Detect which cell encompasses the target text, then output its [X, Y] center coordinate. 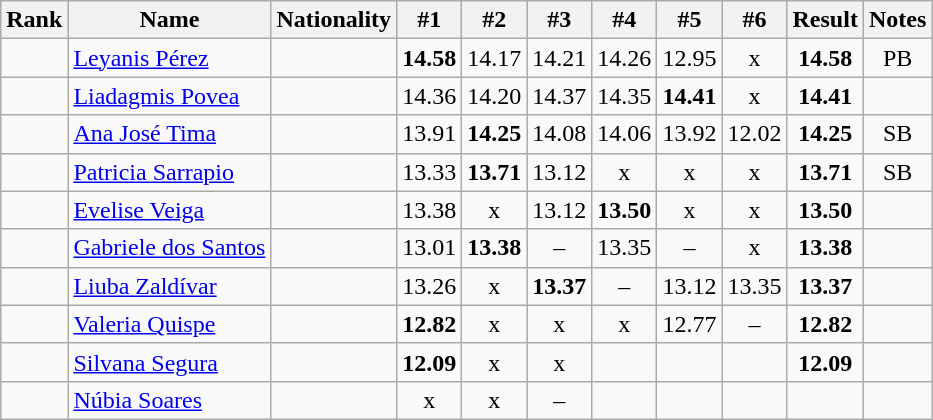
13.91 [430, 134]
Ana José Tima [170, 134]
14.37 [560, 96]
Liuba Zaldívar [170, 286]
Gabriele dos Santos [170, 248]
14.21 [560, 58]
Nationality [334, 20]
14.35 [624, 96]
13.01 [430, 248]
14.06 [624, 134]
#6 [754, 20]
14.26 [624, 58]
14.17 [494, 58]
14.36 [430, 96]
Result [825, 20]
Name [170, 20]
14.20 [494, 96]
#1 [430, 20]
13.92 [690, 134]
Evelise Veiga [170, 210]
Valeria Quispe [170, 324]
Rank [34, 20]
12.02 [754, 134]
Liadagmis Povea [170, 96]
#5 [690, 20]
#4 [624, 20]
#2 [494, 20]
Notes [897, 20]
Silvana Segura [170, 362]
14.08 [560, 134]
Patricia Sarrapio [170, 172]
13.33 [430, 172]
12.95 [690, 58]
Núbia Soares [170, 400]
Leyanis Pérez [170, 58]
12.77 [690, 324]
13.26 [430, 286]
PB [897, 58]
#3 [560, 20]
